Find where the given text appears and provide that cell's center as (x, y) coordinate. 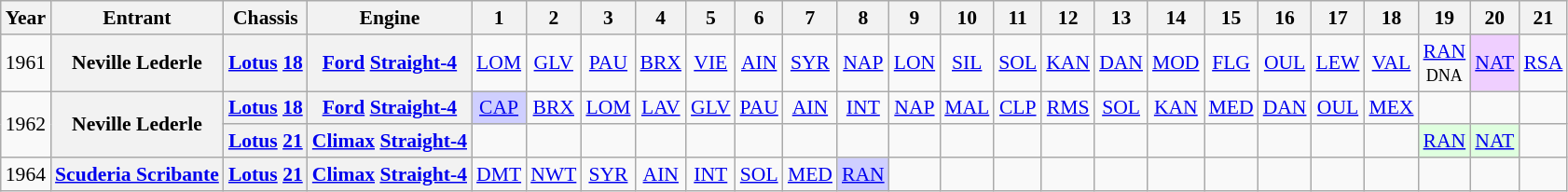
11 (1018, 18)
CAP (499, 108)
16 (1285, 18)
1962 (26, 125)
RANDNA (1445, 63)
12 (1068, 18)
1 (499, 18)
Engine (390, 18)
5 (710, 18)
21 (1543, 18)
MOD (1176, 63)
10 (967, 18)
4 (662, 18)
15 (1231, 18)
1964 (26, 174)
18 (1391, 18)
19 (1445, 18)
14 (1176, 18)
3 (608, 18)
Year (26, 18)
7 (810, 18)
CLP (1018, 108)
MAL (967, 108)
Scuderia Scribante (137, 174)
RMS (1068, 108)
13 (1121, 18)
RSA (1543, 63)
NWT (554, 174)
9 (915, 18)
LAV (662, 108)
LON (915, 63)
LEW (1339, 63)
8 (863, 18)
FLG (1231, 63)
Chassis (266, 18)
1961 (26, 63)
17 (1339, 18)
DMT (499, 174)
20 (1494, 18)
MEX (1391, 108)
VIE (710, 63)
VAL (1391, 63)
Entrant (137, 18)
SIL (967, 63)
2 (554, 18)
6 (759, 18)
